From the cell containing the given text, extract its center point as (x, y) coordinate. 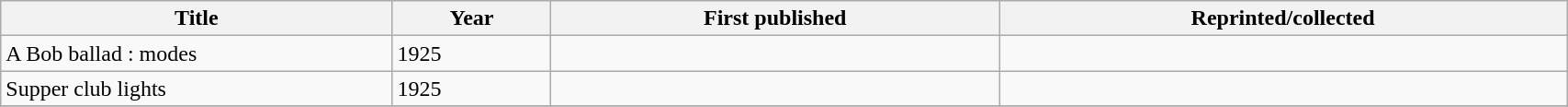
Supper club lights (197, 89)
Year (472, 18)
A Bob ballad : modes (197, 53)
First published (775, 18)
Reprinted/collected (1283, 18)
Title (197, 18)
